Provide the (x, y) coordinate of the cell's center where the given text is located.  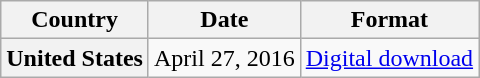
United States (75, 58)
Format (389, 20)
Country (75, 20)
April 27, 2016 (224, 58)
Date (224, 20)
Digital download (389, 58)
